Extract the [x, y] coordinate from the center of the cell holding the provided text.  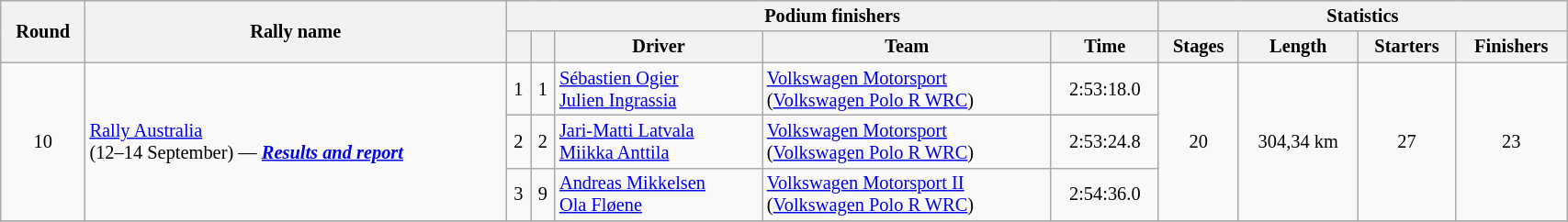
Jari-Matti Latvala Miikka Anttila [659, 141]
20 [1198, 141]
Sébastien Ogier Julien Ingrassia [659, 89]
Statistics [1362, 16]
Time [1104, 47]
Andreas Mikkelsen Ola Fløene [659, 194]
Starters [1407, 47]
Round [43, 31]
2:53:24.8 [1104, 141]
27 [1407, 141]
23 [1512, 141]
Rally Australia(12–14 September) — Results and report [296, 141]
304,34 km [1298, 141]
2:54:36.0 [1104, 194]
10 [43, 141]
Rally name [296, 31]
Length [1298, 47]
2:53:18.0 [1104, 89]
Driver [659, 47]
3 [518, 194]
9 [544, 194]
Team [907, 47]
Stages [1198, 47]
Finishers [1512, 47]
Volkswagen Motorsport II (Volkswagen Polo R WRC) [907, 194]
Podium finishers [832, 16]
